Determine the [x, y] coordinate at the center of the cell enclosing the given text.  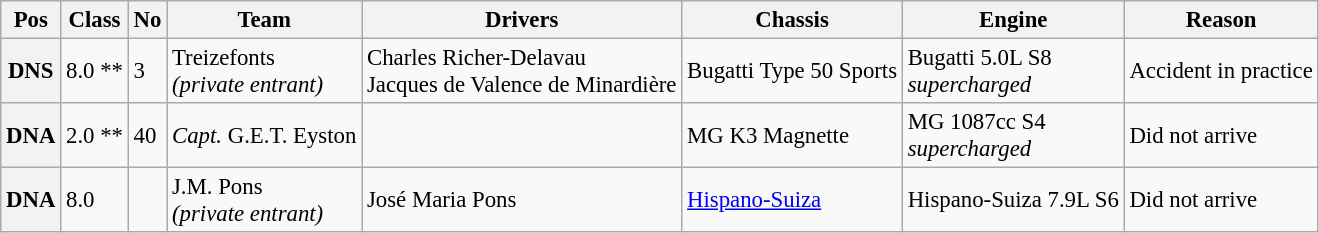
MG 1087cc S4supercharged [1013, 136]
8.0 [95, 200]
2.0 ** [95, 136]
Reason [1221, 20]
Hispano-Suiza [792, 200]
40 [147, 136]
Accident in practice [1221, 72]
3 [147, 72]
DNS [31, 72]
Drivers [522, 20]
Team [264, 20]
MG K3 Magnette [792, 136]
Chassis [792, 20]
Pos [31, 20]
Bugatti 5.0L S8supercharged [1013, 72]
Class [95, 20]
No [147, 20]
José Maria Pons [522, 200]
Engine [1013, 20]
Capt. G.E.T. Eyston [264, 136]
J.M. Pons(private entrant) [264, 200]
Hispano-Suiza 7.9L S6 [1013, 200]
Charles Richer-Delavau Jacques de Valence de Minardière [522, 72]
Treizefonts(private entrant) [264, 72]
8.0 ** [95, 72]
Bugatti Type 50 Sports [792, 72]
